Extract the (x, y) coordinate from the center of the cell holding the provided text.  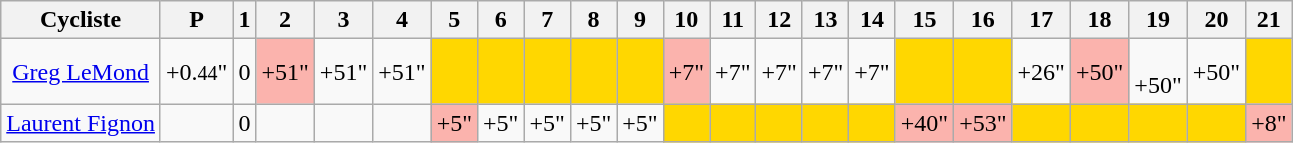
6 (501, 20)
17 (1041, 20)
2 (285, 20)
16 (983, 20)
P (196, 20)
4 (402, 20)
20 (1216, 20)
+8" (1269, 123)
Cycliste (81, 20)
Laurent Fignon (81, 123)
7 (547, 20)
10 (686, 20)
+40" (924, 123)
15 (924, 20)
+0.44" (196, 72)
+26" (1041, 72)
1 (244, 20)
13 (825, 20)
14 (872, 20)
5 (454, 20)
9 (640, 20)
12 (779, 20)
18 (1099, 20)
11 (733, 20)
Greg LeMond (81, 72)
+53" (983, 123)
21 (1269, 20)
3 (343, 20)
8 (593, 20)
19 (1158, 20)
